Scan for the cell matching the given text and deliver its (x, y) coordinate at center. 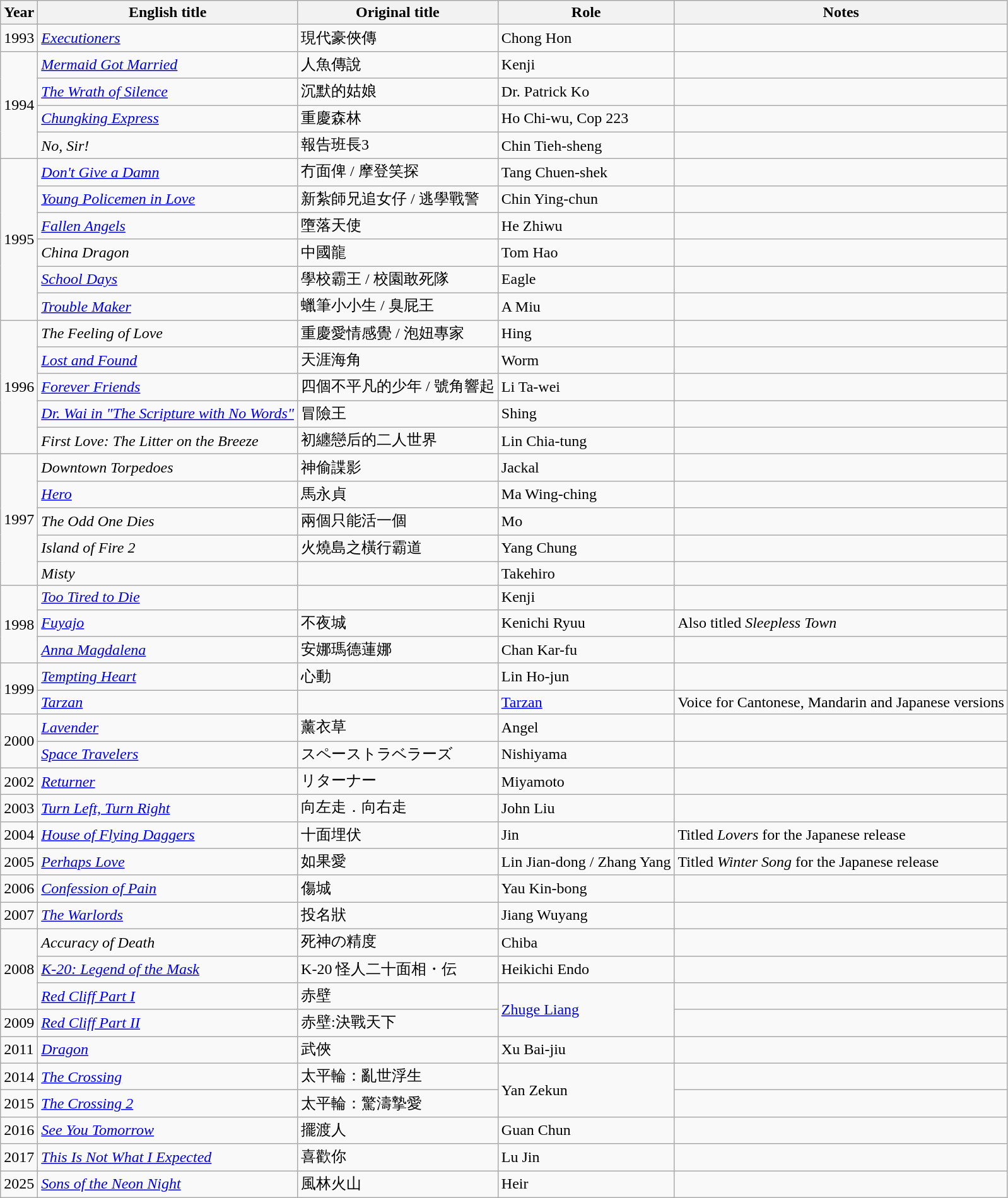
See You Tomorrow (168, 1130)
Young Policemen in Love (168, 199)
He Zhiwu (586, 226)
Island of Fire 2 (168, 549)
Voice for Cantonese, Mandarin and Japanese versions (841, 702)
2014 (19, 1076)
Red Cliff Part II (168, 1023)
Year (19, 13)
報告班長3 (398, 145)
神偷諜影 (398, 468)
四個不平凡的少年 / 號角響起 (398, 387)
冒險王 (398, 414)
2003 (19, 809)
Mo (586, 521)
Lin Jian-dong / Zhang Yang (586, 862)
Lin Ho-jun (586, 676)
The Feeling of Love (168, 333)
1997 (19, 520)
2004 (19, 835)
天涯海角 (398, 361)
重慶愛情感覺 / 泡妞專家 (398, 333)
School Days (168, 280)
Also titled Sleepless Town (841, 623)
2008 (19, 969)
Ma Wing-ching (586, 495)
Red Cliff Part I (168, 997)
死神の精度 (398, 943)
Mermaid Got Married (168, 64)
Notes (841, 13)
Trouble Maker (168, 307)
The Crossing 2 (168, 1104)
A Miu (586, 307)
Fallen Angels (168, 226)
Kenichi Ryuu (586, 623)
喜歡你 (398, 1157)
薰衣草 (398, 728)
1996 (19, 387)
安娜瑪德蓮娜 (398, 650)
Fuyajo (168, 623)
傷城 (398, 888)
1999 (19, 689)
Perhaps Love (168, 862)
赤壁 (398, 997)
人魚傳說 (398, 64)
沉默的姑娘 (398, 92)
Forever Friends (168, 387)
投名狀 (398, 916)
Space Travelers (168, 755)
Jin (586, 835)
火燒島之橫行霸道 (398, 549)
2016 (19, 1130)
This Is Not What I Expected (168, 1157)
Ho Chi-wu, Cop 223 (586, 119)
Eagle (586, 280)
Titled Lovers for the Japanese release (841, 835)
Xu Bai-jiu (586, 1050)
Chungking Express (168, 119)
Executioners (168, 38)
現代豪俠傳 (398, 38)
2005 (19, 862)
不夜城 (398, 623)
Worm (586, 361)
Dr. Patrick Ko (586, 92)
Returner (168, 781)
擺渡人 (398, 1130)
Dr. Wai in "The Scripture with No Words" (168, 414)
Role (586, 13)
First Love: The Litter on the Breeze (168, 440)
Yan Zekun (586, 1090)
Li Ta-wei (586, 387)
K-20 怪人二十面相・伝 (398, 969)
重慶森林 (398, 119)
Chong Hon (586, 38)
2007 (19, 916)
2025 (19, 1185)
K-20: Legend of the Mask (168, 969)
No, Sir! (168, 145)
Tang Chuen-shek (586, 173)
2009 (19, 1023)
Titled Winter Song for the Japanese release (841, 862)
2015 (19, 1104)
1998 (19, 625)
Too Tired to Die (168, 597)
Jackal (586, 468)
The Crossing (168, 1076)
2017 (19, 1157)
如果愛 (398, 862)
1993 (19, 38)
Nishiyama (586, 755)
Takehiro (586, 573)
Confession of Pain (168, 888)
Heir (586, 1185)
Dragon (168, 1050)
Lavender (168, 728)
Hero (168, 495)
冇面俾 / 摩登笑探 (398, 173)
兩個只能活一個 (398, 521)
墮落天使 (398, 226)
Angel (586, 728)
1994 (19, 105)
Lin Chia-tung (586, 440)
スペーストラベラーズ (398, 755)
Tom Hao (586, 252)
1995 (19, 240)
太平輪：亂世浮生 (398, 1076)
Hing (586, 333)
Misty (168, 573)
武俠 (398, 1050)
The Wrath of Silence (168, 92)
John Liu (586, 809)
2006 (19, 888)
Miyamoto (586, 781)
Turn Left, Turn Right (168, 809)
新紮師兄追女仔 / 逃學戰警 (398, 199)
初纏戀后的二人世界 (398, 440)
English title (168, 13)
學校霸王 / 校園敢死隊 (398, 280)
Guan Chun (586, 1130)
十面埋伏 (398, 835)
Chan Kar-fu (586, 650)
Sons of the Neon Night (168, 1185)
2011 (19, 1050)
Original title (398, 13)
風林火山 (398, 1185)
Zhuge Liang (586, 1009)
The Odd One Dies (168, 521)
Chiba (586, 943)
蠟筆小小生 / 臭屁王 (398, 307)
2002 (19, 781)
The Warlords (168, 916)
心動 (398, 676)
Anna Magdalena (168, 650)
Chin Ying-chun (586, 199)
2000 (19, 741)
Don't Give a Damn (168, 173)
Heikichi Endo (586, 969)
Lu Jin (586, 1157)
Yang Chung (586, 549)
赤壁:決戰天下 (398, 1023)
Chin Tieh-sheng (586, 145)
Accuracy of Death (168, 943)
Tempting Heart (168, 676)
馬永貞 (398, 495)
Shing (586, 414)
Jiang Wuyang (586, 916)
向左走．向右走 (398, 809)
Lost and Found (168, 361)
リターナー (398, 781)
中國龍 (398, 252)
China Dragon (168, 252)
House of Flying Daggers (168, 835)
Yau Kin-bong (586, 888)
太平輪：驚濤摯愛 (398, 1104)
Downtown Torpedoes (168, 468)
